Find where the given text appears and provide that cell's center as (X, Y) coordinate. 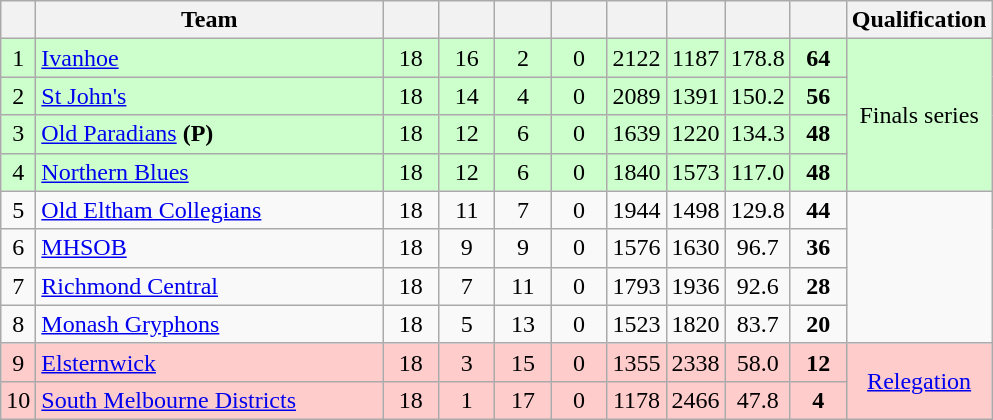
64 (818, 58)
8 (18, 324)
13 (523, 324)
1498 (696, 210)
Relegation (919, 381)
20 (818, 324)
36 (818, 248)
1630 (696, 248)
129.8 (758, 210)
1793 (636, 286)
44 (818, 210)
1187 (696, 58)
Northern Blues (210, 172)
10 (18, 400)
58.0 (758, 362)
14 (467, 96)
83.7 (758, 324)
2338 (696, 362)
1840 (636, 172)
Monash Gryphons (210, 324)
Richmond Central (210, 286)
117.0 (758, 172)
1573 (696, 172)
2122 (636, 58)
2466 (696, 400)
Team (210, 20)
Old Paradians (P) (210, 134)
1820 (696, 324)
MHSOB (210, 248)
178.8 (758, 58)
92.6 (758, 286)
Elsternwick (210, 362)
South Melbourne Districts (210, 400)
1355 (636, 362)
2089 (636, 96)
150.2 (758, 96)
1523 (636, 324)
1639 (636, 134)
1220 (696, 134)
Finals series (919, 115)
1944 (636, 210)
134.3 (758, 134)
56 (818, 96)
Old Eltham Collegians (210, 210)
15 (523, 362)
16 (467, 58)
1936 (696, 286)
96.7 (758, 248)
1576 (636, 248)
1178 (636, 400)
17 (523, 400)
1391 (696, 96)
47.8 (758, 400)
28 (818, 286)
Qualification (919, 20)
St John's (210, 96)
Ivanhoe (210, 58)
